For the text-containing cell, return its midpoint in (x, y) coordinate format. 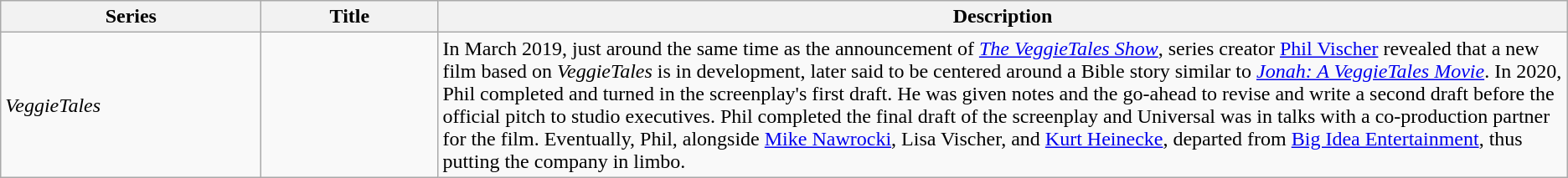
VeggieTales (131, 105)
Title (350, 17)
Series (131, 17)
Description (1003, 17)
